Capture the cell that displays the provided text and extract its (X, Y) central coordinate. 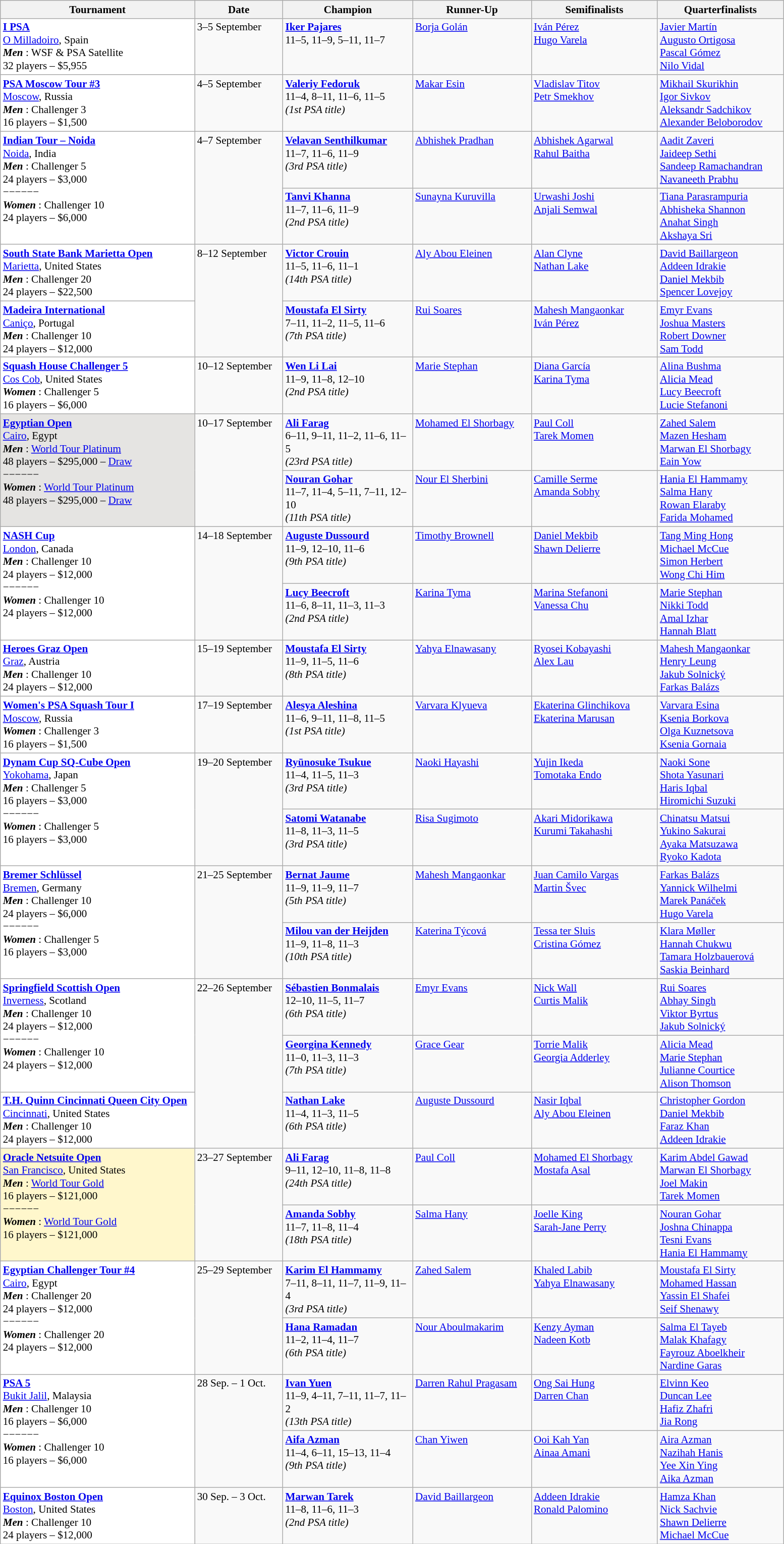
Mohamed El Shorbagy (472, 442)
10–17 September (239, 470)
10–12 September (239, 386)
23–27 September (239, 1205)
Zahed Salem (472, 1290)
Iván Pérez Hugo Varela (594, 46)
Urwashi Joshi Anjali Semwal (594, 216)
Naoki Sone Shota Yasunari Haris Iqbal Hiromichi Suzuki (720, 781)
Ekaterina Glinchikova Ekaterina Marusan (594, 725)
Marina Stefanoni Vanessa Chu (594, 612)
22–26 September (239, 1063)
South State Bank Marietta Open Marietta, United States Men : Challenger 2024 players – $22,500 (98, 273)
Wen Li Lai11–9, 11–8, 12–10(2nd PSA title) (348, 386)
Abhishek Pradhan (472, 159)
Alina Bushma Alicia Mead Lucy Beecroft Lucie Stefanoni (720, 386)
Elvinn Keo Duncan Lee Hafiz Zhafri Jia Rong (720, 1403)
Risa Sugimoto (472, 837)
Heroes Graz Open Graz, Austria Men : Challenger 1024 players – $12,000 (98, 668)
Tessa ter Sluis Cristina Gómez (594, 950)
Mahesh Mangaonkar Henry Leung Jakub Solnický Farkas Balázs (720, 668)
Ooi Kah Yan Ainaa Amani (594, 1459)
Oracle Netsuite Open San Francisco, United States Men : World Tour Gold16 players – $121,000−−−−−− Women : World Tour Gold16 players – $121,000 (98, 1205)
Iker Pajares11–5, 11–9, 5–11, 11–7 (348, 46)
Mikhail Skurikhin Igor Sivkov Aleksandr Sadchikov Alexander Beloborodov (720, 103)
Chan Yiwen (472, 1459)
Georgina Kennedy11–0, 11–3, 11–3(7th PSA title) (348, 1063)
Yahya Elnawasany (472, 668)
Zahed Salem Mazen Hesham Marwan El Shorbagy Eain Yow (720, 442)
Daniel Mekbib Shawn Delierre (594, 555)
Khaled Labib Yahya Elnawasany (594, 1290)
21–25 September (239, 922)
T.H. Quinn Cincinnati Queen City Open Cincinnati, United States Men : Challenger 1024 players – $12,000 (98, 1120)
Amanda Sobhy11–7, 11–8, 11–4(18th PSA title) (348, 1233)
Egyptian Challenger Tour #4 Cairo, Egypt Men : Challenger 2024 players – $12,000−−−−−− Women : Challenger 2024 players – $12,000 (98, 1318)
Lucy Beecroft11–6, 8–11, 11–3, 11–3(2nd PSA title) (348, 612)
14–18 September (239, 583)
Emyr Evans (472, 1007)
Milou van der Heijden11–9, 11–8, 11–3(10th PSA title) (348, 950)
Alicia Mead Marie Stephan Julianne Courtice Alison Thomson (720, 1063)
Bremer Schlüssel Bremen, Germany Men : Challenger 1024 players – $6,000−−−−−− Women : Challenger 516 players – $3,000 (98, 922)
Ong Sai Hung Darren Chan (594, 1403)
Timothy Brownell (472, 555)
15–19 September (239, 668)
I PSA O Milladoiro, Spain Men : WSF & PSA Satellite32 players – $5,955 (98, 46)
Ali Farag9–11, 12–10, 11–8, 11–8(24th PSA title) (348, 1177)
3–5 September (239, 46)
Auguste Dussourd (472, 1120)
Squash House Challenger 5 Cos Cob, United States Women : Challenger 516 players – $6,000 (98, 386)
Victor Crouin11–5, 11–6, 11–1(14th PSA title) (348, 273)
Auguste Dussourd11–9, 12–10, 11–6(9th PSA title) (348, 555)
PSA Moscow Tour #3 Moscow, Russia Men : Challenger 316 players – $1,500 (98, 103)
Borja Golán (472, 46)
Bernat Jaume11–9, 11–9, 11–7(5th PSA title) (348, 894)
Tournament (98, 9)
Tang Ming Hong Michael McCue Simon Herbert Wong Chi Him (720, 555)
Egyptian Open Cairo, Egypt Men : World Tour Platinum48 players – $295,000 – Draw−−−−−− Women : World Tour Platinum48 players – $295,000 – Draw (98, 470)
Mahesh Mangaonkar (472, 894)
Yujin Ikeda Tomotaka Endo (594, 781)
Naoki Hayashi (472, 781)
Aly Abou Eleinen (472, 273)
Hamza Khan Nick Sachvie Shawn Delierre Michael McCue (720, 1516)
4–5 September (239, 103)
Moustafa El Sirty7–11, 11–2, 11–5, 11–6(7th PSA title) (348, 329)
Velavan Senthilkumar11–7, 11–6, 11–9(3rd PSA title) (348, 159)
Dynam Cup SQ-Cube Open Yokohama, Japan Men : Challenger 516 players – $3,000−−−−−− Women : Challenger 516 players – $3,000 (98, 809)
NASH Cup London, Canada Men : Challenger 1024 players – $12,000−−−−−− Women : Challenger 1024 players – $12,000 (98, 583)
Joelle King Sarah-Jane Perry (594, 1233)
Akari Midorikawa Kurumi Takahashi (594, 837)
Vladislav Titov Petr Smekhov (594, 103)
David Baillargeon (472, 1516)
Javier Martín Augusto Ortigosa Pascal Gómez Nilo Vidal (720, 46)
Moustafa El Sirty Mohamed Hassan Yassin El Shafei Seif Shenawy (720, 1290)
Varvara Esina Ksenia Borkova Olga Kuznetsova Ksenia Gornaia (720, 725)
Grace Gear (472, 1063)
Marie Stephan Nikki Todd Amal Izhar Hannah Blatt (720, 612)
Marwan Tarek11–8, 11–6, 11–3(2nd PSA title) (348, 1516)
Nour Aboulmakarim (472, 1346)
Diana García Karina Tyma (594, 386)
Salma Hany (472, 1233)
Abhishek Agarwal Rahul Baitha (594, 159)
Salma El Tayeb Malak Khafagy Fayrouz Aboelkheir Nardine Garas (720, 1346)
Sunayna Kuruvilla (472, 216)
Katerina Týcová (472, 950)
17–19 September (239, 725)
8–12 September (239, 301)
Karim Abdel Gawad Marwan El Shorbagy Joel Makin Tarek Momen (720, 1177)
Equinox Boston Open Boston, United States Men : Challenger 1024 players – $12,000 (98, 1516)
Juan Camilo Vargas Martin Švec (594, 894)
Rui Soares Abhay Singh Viktor Byrtus Jakub Solnický (720, 1007)
25–29 September (239, 1318)
Moustafa El Sirty11–9, 11–5, 11–6(8th PSA title) (348, 668)
30 Sep. – 3 Oct. (239, 1516)
Alan Clyne Nathan Lake (594, 273)
Date (239, 9)
Paul Coll Tarek Momen (594, 442)
Marie Stephan (472, 386)
Rui Soares (472, 329)
Champion (348, 9)
Darren Rahul Pragasam (472, 1403)
Addeen Idrakie Ronald Palomino (594, 1516)
Ali Farag6–11, 9–11, 11–2, 11–6, 11–5(23rd PSA title) (348, 442)
Women's PSA Squash Tour I Moscow, Russia Women : Challenger 316 players – $1,500 (98, 725)
Nouran Gohar Joshna Chinappa Tesni Evans Hania El Hammamy (720, 1233)
Kenzy Ayman Nadeen Kotb (594, 1346)
Karim El Hammamy7–11, 8–11, 11–7, 11–9, 11–4(3rd PSA title) (348, 1290)
19–20 September (239, 809)
Aira Azman Nazihah Hanis Yee Xin Ying Aika Azman (720, 1459)
Farkas Balázs Yannick Wilhelmi Marek Panáček Hugo Varela (720, 894)
28 Sep. – 1 Oct. (239, 1431)
PSA 5 Bukit Jalil, Malaysia Men : Challenger 1016 players – $6,000−−−−−− Women : Challenger 1016 players – $6,000 (98, 1431)
Emyr Evans Joshua Masters Robert Downer Sam Todd (720, 329)
Mahesh Mangaonkar Iván Pérez (594, 329)
Makar Esin (472, 103)
Camille Serme Amanda Sobhy (594, 499)
Karina Tyma (472, 612)
Paul Coll (472, 1177)
Aadit Zaveri Jaideep Sethi Sandeep Ramachandran Navaneeth Prabhu (720, 159)
Alesya Aleshina11–6, 9–11, 11–8, 11–5(1st PSA title) (348, 725)
Varvara Klyueva (472, 725)
Nick Wall Curtis Malik (594, 1007)
Ivan Yuen11–9, 4–11, 7–11, 11–7, 11–2(13th PSA title) (348, 1403)
Aifa Azman11–4, 6–11, 15–13, 11–4(9th PSA title) (348, 1459)
Indian Tour – Noida Noida, India Men : Challenger 524 players – $3,000−−−−−− Women : Challenger 1024 players – $6,000 (98, 188)
Christopher Gordon Daniel Mekbib Faraz Khan Addeen Idrakie (720, 1120)
Springfield Scottish Open Inverness, Scotland Men : Challenger 1024 players – $12,000−−−−−− Women : Challenger 1024 players – $12,000 (98, 1035)
4–7 September (239, 188)
Sébastien Bonmalais12–10, 11–5, 11–7(6th PSA title) (348, 1007)
Semifinalists (594, 9)
Nathan Lake11–4, 11–3, 11–5(6th PSA title) (348, 1120)
Hana Ramadan11–2, 11–4, 11–7(6th PSA title) (348, 1346)
Tanvi Khanna11–7, 11–6, 11–9(2nd PSA title) (348, 216)
Hania El Hammamy Salma Hany Rowan Elaraby Farida Mohamed (720, 499)
Klara Møller Hannah Chukwu Tamara Holzbauerová Saskia Beinhard (720, 950)
Nouran Gohar11–7, 11–4, 5–11, 7–11, 12–10(11th PSA title) (348, 499)
Torrie Malik Georgia Adderley (594, 1063)
David Baillargeon Addeen Idrakie Daniel Mekbib Spencer Lovejoy (720, 273)
Tiana Parasrampuria Abhisheka Shannon Anahat Singh Akshaya Sri (720, 216)
Ryūnosuke Tsukue11–4, 11–5, 11–3(3rd PSA title) (348, 781)
Valeriy Fedoruk11–4, 8–11, 11–6, 11–5(1st PSA title) (348, 103)
Satomi Watanabe11–8, 11–3, 11–5(3rd PSA title) (348, 837)
Quarterfinalists (720, 9)
Nour El Sherbini (472, 499)
Ryosei Kobayashi Alex Lau (594, 668)
Mohamed El Shorbagy Mostafa Asal (594, 1177)
Nasir Iqbal Aly Abou Eleinen (594, 1120)
Runner-Up (472, 9)
Chinatsu Matsui Yukino Sakurai Ayaka Matsuzawa Ryoko Kadota (720, 837)
Madeira International Caniço, Portugal Men : Challenger 1024 players – $12,000 (98, 329)
